Search for the cell housing the specified text and yield its [x, y] center coordinate. 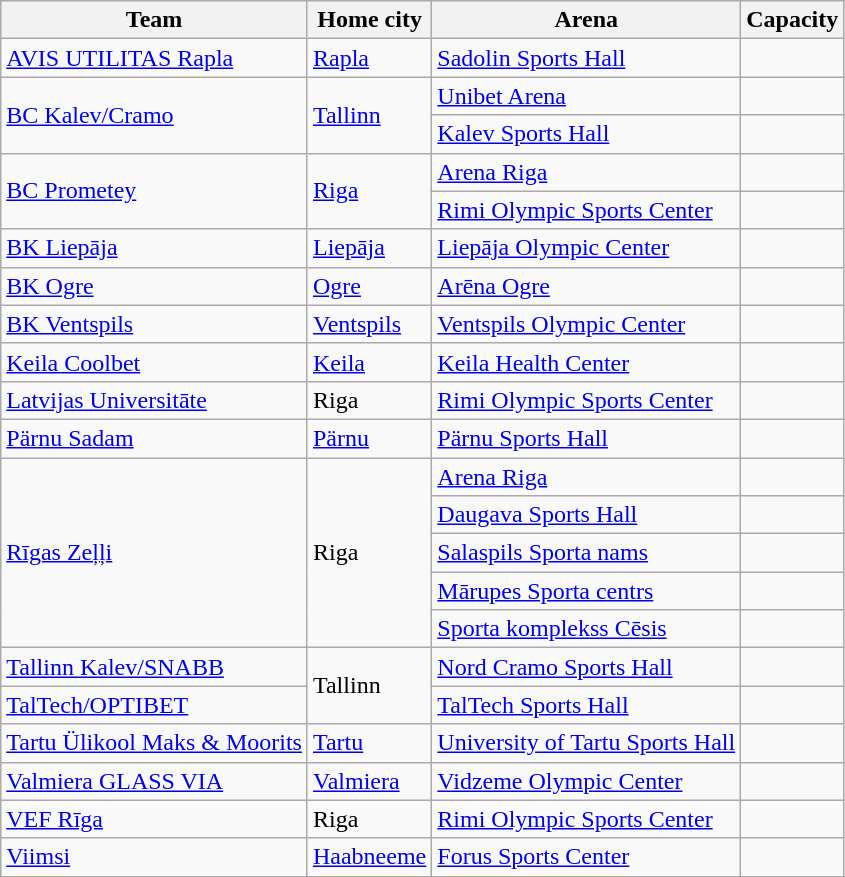
Ventspils Olympic Center [586, 324]
Salaspils Sporta nams [586, 553]
TalTech Sports Hall [586, 705]
Ogre [369, 286]
Pärnu [369, 438]
Latvijas Universitāte [154, 400]
Liepāja [369, 248]
BC Prometey [154, 191]
Valmiera GLASS VIA [154, 781]
Keila Health Center [586, 362]
Vidzeme Olympic Center [586, 781]
Liepāja Olympic Center [586, 248]
Valmiera [369, 781]
Nord Cramo Sports Hall [586, 667]
Team [154, 20]
Tartu Ülikool Maks & Moorits [154, 743]
Pärnu Sports Hall [586, 438]
AVIS UTILITAS Rapla [154, 58]
Pärnu Sadam [154, 438]
Haabneeme [369, 857]
Unibet Arena [586, 96]
Keila [369, 362]
Ventspils [369, 324]
Tartu [369, 743]
Tallinn Kalev/SNABB [154, 667]
Rapla [369, 58]
Keila Coolbet [154, 362]
Home city [369, 20]
Forus Sports Center [586, 857]
Rīgas Zeļļi [154, 553]
VEF Rīga [154, 819]
Daugava Sports Hall [586, 515]
BK Ventspils [154, 324]
BK Ogre [154, 286]
Mārupes Sporta centrs [586, 591]
Kalev Sports Hall [586, 134]
Sporta komplekss Cēsis [586, 629]
Capacity [792, 20]
Arēna Ogre [586, 286]
TalTech/OPTIBET [154, 705]
Arena [586, 20]
University of Tartu Sports Hall [586, 743]
Viimsi [154, 857]
BC Kalev/Cramo [154, 115]
BK Liepāja [154, 248]
Sadolin Sports Hall [586, 58]
